Determine the (x, y) coordinate at the center of the cell enclosing the given text.  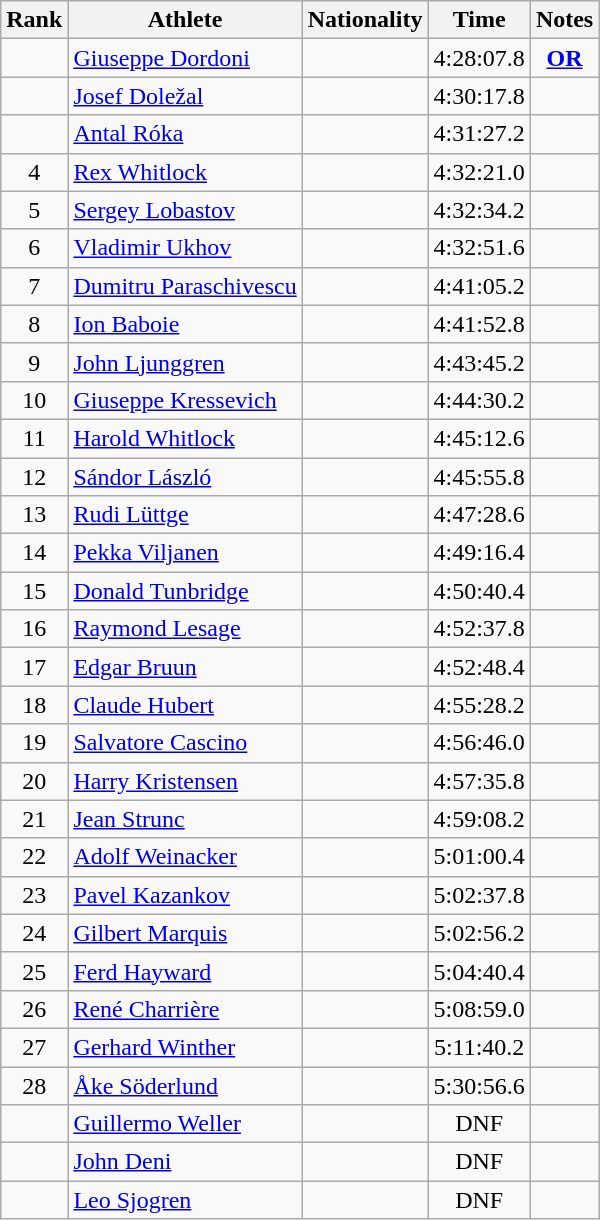
Pekka Viljanen (185, 553)
Salvatore Cascino (185, 743)
Harry Kristensen (185, 781)
4:47:28.6 (479, 515)
10 (34, 400)
Gilbert Marquis (185, 933)
Sergey Lobastov (185, 210)
4:59:08.2 (479, 819)
4:57:35.8 (479, 781)
4:56:46.0 (479, 743)
Sándor László (185, 477)
Raymond Lesage (185, 629)
9 (34, 362)
14 (34, 553)
Ferd Hayward (185, 971)
17 (34, 667)
Giuseppe Kressevich (185, 400)
4:55:28.2 (479, 705)
4:32:51.6 (479, 248)
OR (564, 58)
4:52:37.8 (479, 629)
5 (34, 210)
4:44:30.2 (479, 400)
28 (34, 1085)
15 (34, 591)
4:32:21.0 (479, 172)
4:32:34.2 (479, 210)
Edgar Bruun (185, 667)
Harold Whitlock (185, 438)
Guillermo Weller (185, 1124)
5:02:56.2 (479, 933)
Jean Strunc (185, 819)
Adolf Weinacker (185, 857)
26 (34, 1009)
5:04:40.4 (479, 971)
Pavel Kazankov (185, 895)
24 (34, 933)
7 (34, 286)
11 (34, 438)
René Charrière (185, 1009)
4:41:05.2 (479, 286)
21 (34, 819)
Dumitru Paraschivescu (185, 286)
5:30:56.6 (479, 1085)
6 (34, 248)
Rank (34, 20)
23 (34, 895)
4:50:40.4 (479, 591)
Notes (564, 20)
20 (34, 781)
Nationality (365, 20)
25 (34, 971)
8 (34, 324)
13 (34, 515)
4:30:17.8 (479, 96)
4:52:48.4 (479, 667)
4:41:52.8 (479, 324)
18 (34, 705)
Athlete (185, 20)
22 (34, 857)
4:49:16.4 (479, 553)
4:31:27.2 (479, 134)
Time (479, 20)
Leo Sjogren (185, 1200)
Ion Baboie (185, 324)
Josef Doležal (185, 96)
4:45:55.8 (479, 477)
5:11:40.2 (479, 1047)
John Deni (185, 1162)
4:43:45.2 (479, 362)
19 (34, 743)
Donald Tunbridge (185, 591)
John Ljunggren (185, 362)
4:45:12.6 (479, 438)
27 (34, 1047)
Vladimir Ukhov (185, 248)
Gerhard Winther (185, 1047)
16 (34, 629)
Rex Whitlock (185, 172)
5:01:00.4 (479, 857)
Claude Hubert (185, 705)
Rudi Lüttge (185, 515)
12 (34, 477)
5:08:59.0 (479, 1009)
4 (34, 172)
5:02:37.8 (479, 895)
Giuseppe Dordoni (185, 58)
4:28:07.8 (479, 58)
Antal Róka (185, 134)
Åke Söderlund (185, 1085)
